Capture the cell that displays the provided text and extract its [x, y] central coordinate. 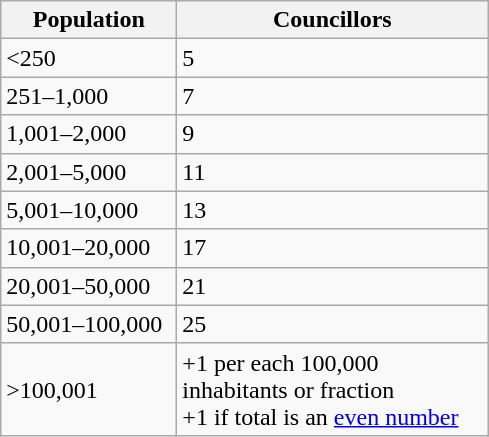
13 [332, 210]
21 [332, 286]
+1 per each 100,000 inhabitants or fraction+1 if total is an even number [332, 389]
Councillors [332, 20]
20,001–50,000 [89, 286]
2,001–5,000 [89, 172]
9 [332, 134]
10,001–20,000 [89, 248]
>100,001 [89, 389]
17 [332, 248]
25 [332, 324]
50,001–100,000 [89, 324]
7 [332, 96]
5,001–10,000 [89, 210]
1,001–2,000 [89, 134]
<250 [89, 58]
5 [332, 58]
251–1,000 [89, 96]
Population [89, 20]
11 [332, 172]
